From the cell containing the given text, extract its center point as (X, Y) coordinate. 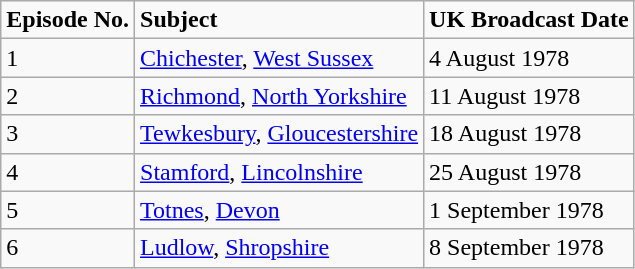
2 (68, 96)
Richmond, North Yorkshire (280, 96)
Subject (280, 20)
4 August 1978 (530, 58)
Episode No. (68, 20)
6 (68, 248)
1 (68, 58)
Totnes, Devon (280, 210)
UK Broadcast Date (530, 20)
Chichester, West Sussex (280, 58)
11 August 1978 (530, 96)
3 (68, 134)
Tewkesbury, Gloucestershire (280, 134)
Ludlow, Shropshire (280, 248)
Stamford, Lincolnshire (280, 172)
8 September 1978 (530, 248)
18 August 1978 (530, 134)
4 (68, 172)
5 (68, 210)
1 September 1978 (530, 210)
25 August 1978 (530, 172)
